Identify which cell holds the provided text, then report its [X, Y] central coordinate. 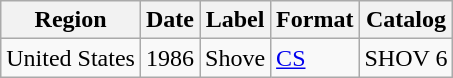
Region [71, 20]
Label [236, 20]
Shove [236, 58]
Catalog [406, 20]
Format [315, 20]
Date [170, 20]
SHOV 6 [406, 58]
CS [315, 58]
United States [71, 58]
1986 [170, 58]
